Locate the cell with the specified text and output its [X, Y] center coordinate. 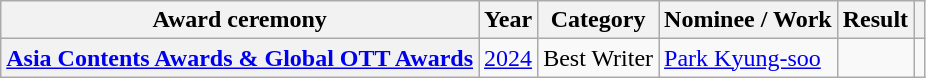
Park Kyung-soo [748, 58]
Result [875, 20]
2024 [508, 58]
Category [598, 20]
Nominee / Work [748, 20]
Award ceremony [240, 20]
Best Writer [598, 58]
Asia Contents Awards & Global OTT Awards [240, 58]
Year [508, 20]
